Search for the cell housing the specified text and yield its [x, y] center coordinate. 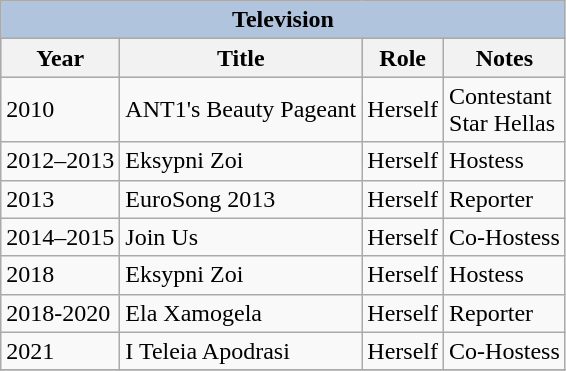
2012–2013 [60, 161]
I Teleia Apodrasi [241, 351]
2010 [60, 110]
Ela Xamogela [241, 313]
ANT1's Beauty Pageant [241, 110]
Title [241, 58]
2018 [60, 275]
EuroSong 2013 [241, 199]
2013 [60, 199]
2014–2015 [60, 237]
Notes [505, 58]
Television [284, 20]
2021 [60, 351]
Join Us [241, 237]
Year [60, 58]
2018-2020 [60, 313]
Role [403, 58]
ContestantStar Hellas [505, 110]
